Identify which cell holds the provided text, then report its [x, y] central coordinate. 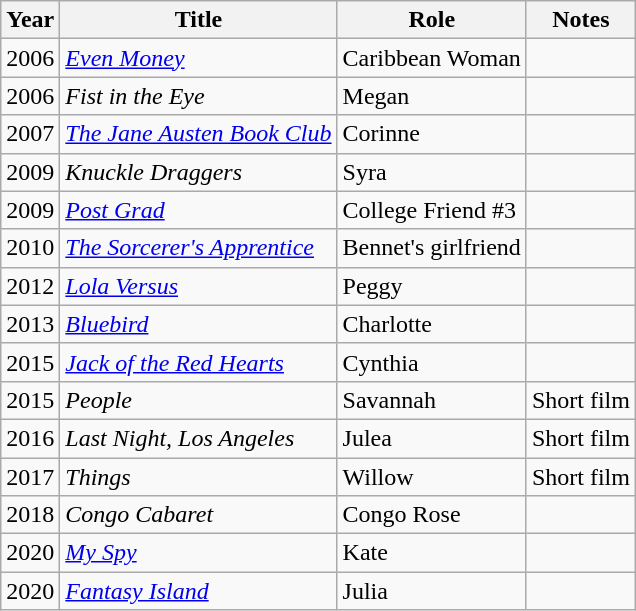
Year [30, 20]
2012 [30, 286]
Corinne [432, 134]
Peggy [432, 286]
Jack of the Red Hearts [198, 362]
2007 [30, 134]
Bluebird [198, 324]
Bennet's girlfriend [432, 248]
Cynthia [432, 362]
Kate [432, 553]
Savannah [432, 400]
Last Night, Los Angeles [198, 438]
Julia [432, 591]
The Sorcerer's Apprentice [198, 248]
Willow [432, 477]
The Jane Austen Book Club [198, 134]
Role [432, 20]
Julea [432, 438]
Notes [580, 20]
2017 [30, 477]
College Friend #3 [432, 210]
Things [198, 477]
Congo Rose [432, 515]
Charlotte [432, 324]
Megan [432, 96]
Fist in the Eye [198, 96]
Caribbean Woman [432, 58]
2018 [30, 515]
Title [198, 20]
2016 [30, 438]
People [198, 400]
2013 [30, 324]
Even Money [198, 58]
Lola Versus [198, 286]
Knuckle Draggers [198, 172]
Fantasy Island [198, 591]
My Spy [198, 553]
Congo Cabaret [198, 515]
Post Grad [198, 210]
2010 [30, 248]
Syra [432, 172]
